Search for the cell housing the specified text and yield its (X, Y) center coordinate. 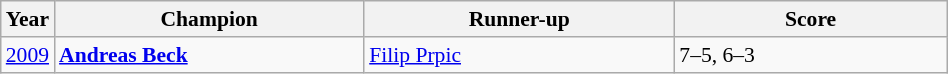
Champion (209, 19)
Runner-up (519, 19)
Filip Prpic (519, 55)
Andreas Beck (209, 55)
2009 (28, 55)
7–5, 6–3 (810, 55)
Score (810, 19)
Year (28, 19)
